From the cell containing the given text, extract its center point as [X, Y] coordinate. 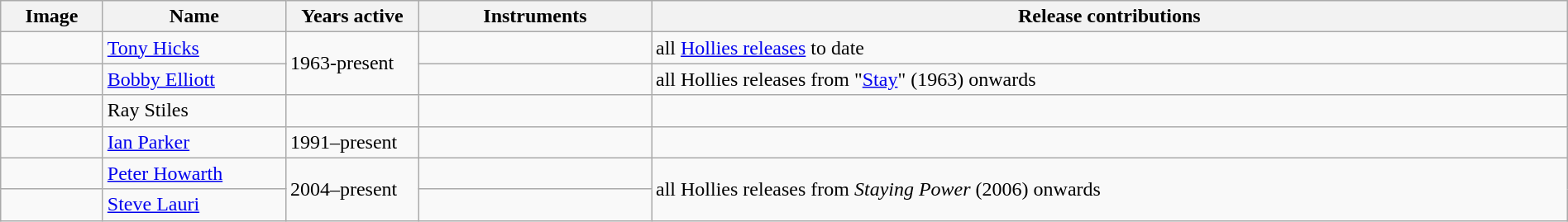
1963-present [352, 64]
Years active [352, 17]
Ian Parker [194, 142]
Instruments [534, 17]
Steve Lauri [194, 205]
1991–present [352, 142]
Ray Stiles [194, 111]
all Hollies releases from Staying Power (2006) onwards [1110, 189]
Bobby Elliott [194, 79]
all Hollies releases to date [1110, 48]
Image [52, 17]
Peter Howarth [194, 173]
Name [194, 17]
all Hollies releases from "Stay" (1963) onwards [1110, 79]
2004–present [352, 189]
Release contributions [1110, 17]
Tony Hicks [194, 48]
